Scan for the cell matching the given text and deliver its (X, Y) coordinate at center. 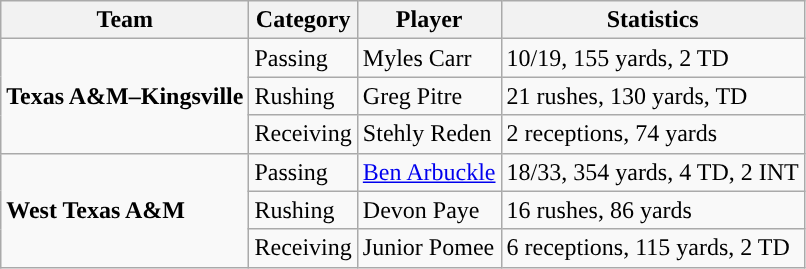
10/19, 155 yards, 2 TD (652, 58)
Myles Carr (429, 58)
Junior Pomee (429, 248)
Ben Arbuckle (429, 172)
2 receptions, 74 yards (652, 134)
21 rushes, 130 yards, TD (652, 96)
18/33, 354 yards, 4 TD, 2 INT (652, 172)
Team (125, 20)
Statistics (652, 20)
Category (303, 20)
Stehly Reden (429, 134)
Greg Pitre (429, 96)
West Texas A&M (125, 210)
Devon Paye (429, 210)
16 rushes, 86 yards (652, 210)
6 receptions, 115 yards, 2 TD (652, 248)
Texas A&M–Kingsville (125, 96)
Player (429, 20)
